Search for the cell housing the specified text and yield its (X, Y) center coordinate. 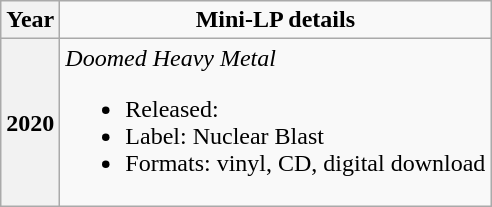
Year (30, 20)
2020 (30, 122)
Doomed Heavy MetalReleased: Label: Nuclear BlastFormats: vinyl, CD, digital download (276, 122)
Mini-LP details (276, 20)
